Scan for the cell matching the given text and deliver its (X, Y) coordinate at center. 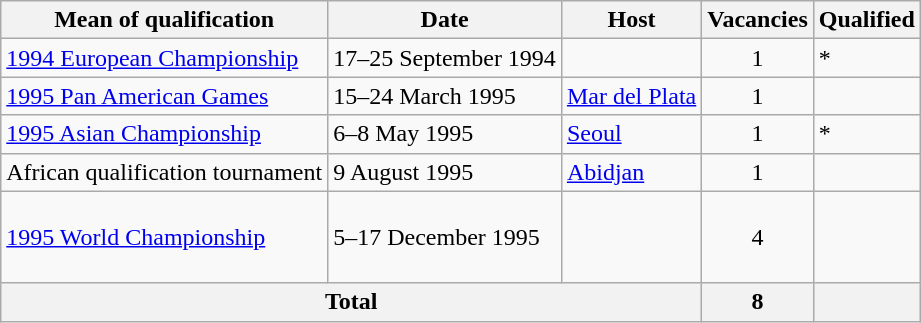
Seoul (631, 134)
Date (445, 20)
Abidjan (631, 172)
9 August 1995 (445, 172)
8 (758, 302)
1994 European Championship (164, 58)
Host (631, 20)
1995 World Championship (164, 237)
Mean of qualification (164, 20)
1995 Asian Championship (164, 134)
Total (352, 302)
1995 Pan American Games (164, 96)
Mar del Plata (631, 96)
15–24 March 1995 (445, 96)
17–25 September 1994 (445, 58)
Vacancies (758, 20)
Qualified (866, 20)
5–17 December 1995 (445, 237)
6–8 May 1995 (445, 134)
African qualification tournament (164, 172)
4 (758, 237)
